Find where the given text appears and provide that cell's center as [x, y] coordinate. 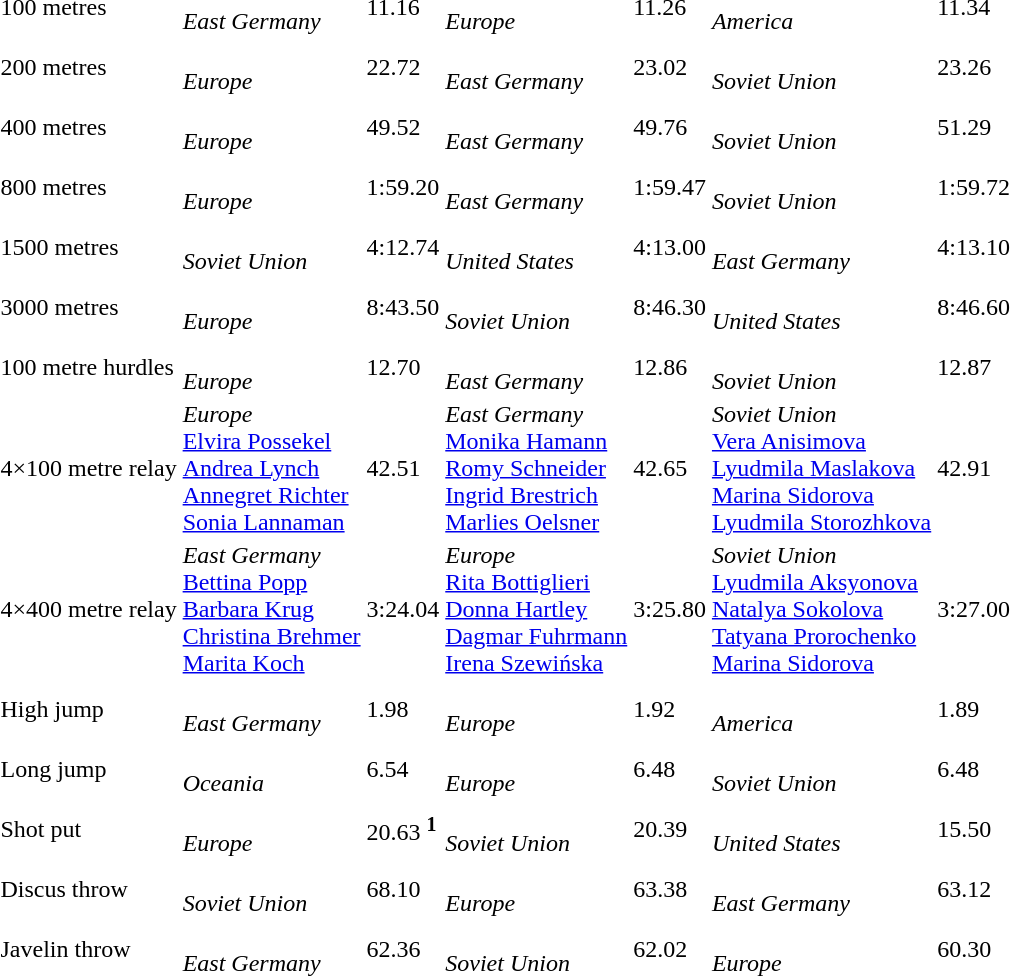
East GermanyMonika HamannRomy SchneiderIngrid BrestrichMarlies Oelsner [536, 468]
1.98 [403, 710]
12.70 [403, 368]
22.72 [403, 68]
Soviet UnionVera AnisimovaLyudmila MaslakovaMarina SidorovaLyudmila Storozhkova [821, 468]
68.10 [403, 890]
49.52 [403, 128]
Soviet UnionLyudmila AksyonovaNatalya SokolovaTatyana ProrochenkoMarina Sidorova [821, 609]
49.76 [670, 128]
4:12.74 [403, 248]
63.38 [670, 890]
America [821, 710]
20.39 [670, 830]
EuropeElvira PossekelAndrea LynchAnnegret RichterSonia Lannaman [272, 468]
4:13.00 [670, 248]
12.86 [670, 368]
6.48 [670, 770]
1.92 [670, 710]
3:25.80 [670, 609]
3:24.04 [403, 609]
8:43.50 [403, 308]
1:59.20 [403, 188]
EuropeRita BottiglieriDonna HartleyDagmar FuhrmannIrena Szewińska [536, 609]
6.54 [403, 770]
42.51 [403, 468]
20.63 1 [403, 830]
East GermanyBettina PoppBarbara KrugChristina BrehmerMarita Koch [272, 609]
42.65 [670, 468]
Oceania [272, 770]
1:59.47 [670, 188]
23.02 [670, 68]
8:46.30 [670, 308]
